Search for the cell housing the specified text and yield its (X, Y) center coordinate. 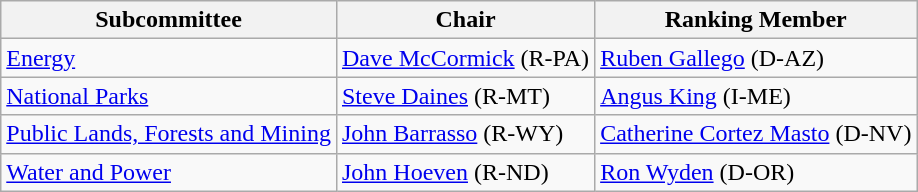
Energy (169, 58)
Chair (465, 20)
Ron Wyden (D-OR) (756, 172)
Catherine Cortez Masto (D-NV) (756, 134)
Steve Daines (R-MT) (465, 96)
John Hoeven (R-ND) (465, 172)
National Parks (169, 96)
Ranking Member (756, 20)
Ruben Gallego (D-AZ) (756, 58)
Dave McCormick (R-PA) (465, 58)
Angus King (I-ME) (756, 96)
John Barrasso (R-WY) (465, 134)
Subcommittee (169, 20)
Public Lands, Forests and Mining (169, 134)
Water and Power (169, 172)
